Provide the (x, y) coordinate of the cell's center where the given text is located.  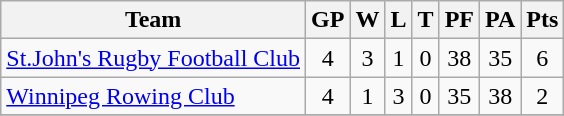
6 (542, 58)
2 (542, 96)
W (368, 20)
GP (328, 20)
PA (500, 20)
L (398, 20)
PF (459, 20)
Team (154, 20)
Winnipeg Rowing Club (154, 96)
Pts (542, 20)
T (426, 20)
St.John's Rugby Football Club (154, 58)
